For the text-containing cell, return its midpoint in [x, y] coordinate format. 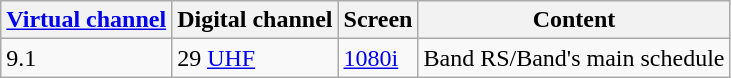
Screen [378, 20]
1080i [378, 58]
Digital channel [255, 20]
9.1 [86, 58]
Band RS/Band's main schedule [574, 58]
Virtual channel [86, 20]
Content [574, 20]
29 UHF [255, 58]
